Search for the cell housing the specified text and yield its (X, Y) center coordinate. 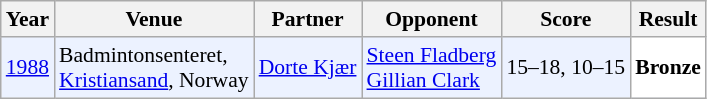
Venue (154, 19)
Badmintonsenteret,Kristiansand, Norway (154, 68)
1988 (28, 68)
Opponent (432, 19)
Result (668, 19)
Partner (308, 19)
15–18, 10–15 (566, 68)
Year (28, 19)
Steen Fladberg Gillian Clark (432, 68)
Score (566, 19)
Bronze (668, 68)
Dorte Kjær (308, 68)
